Provide the [x, y] coordinate of the cell's center where the given text is located.  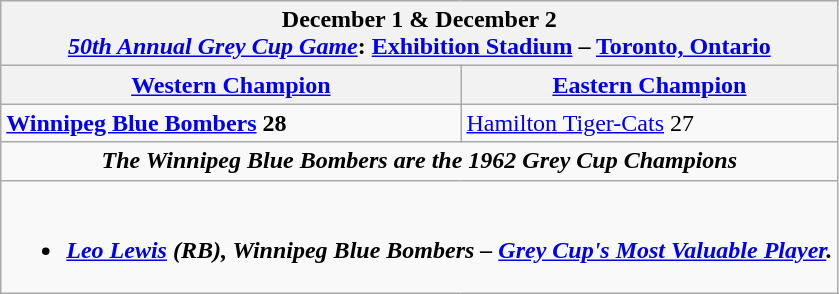
Eastern Champion [650, 85]
Winnipeg Blue Bombers 28 [231, 123]
Leo Lewis (RB), Winnipeg Blue Bombers – Grey Cup's Most Valuable Player. [420, 236]
Hamilton Tiger-Cats 27 [650, 123]
Western Champion [231, 85]
December 1 & December 250th Annual Grey Cup Game: Exhibition Stadium – Toronto, Ontario [420, 34]
The Winnipeg Blue Bombers are the 1962 Grey Cup Champions [420, 161]
